For the text-containing cell, return its midpoint in (x, y) coordinate format. 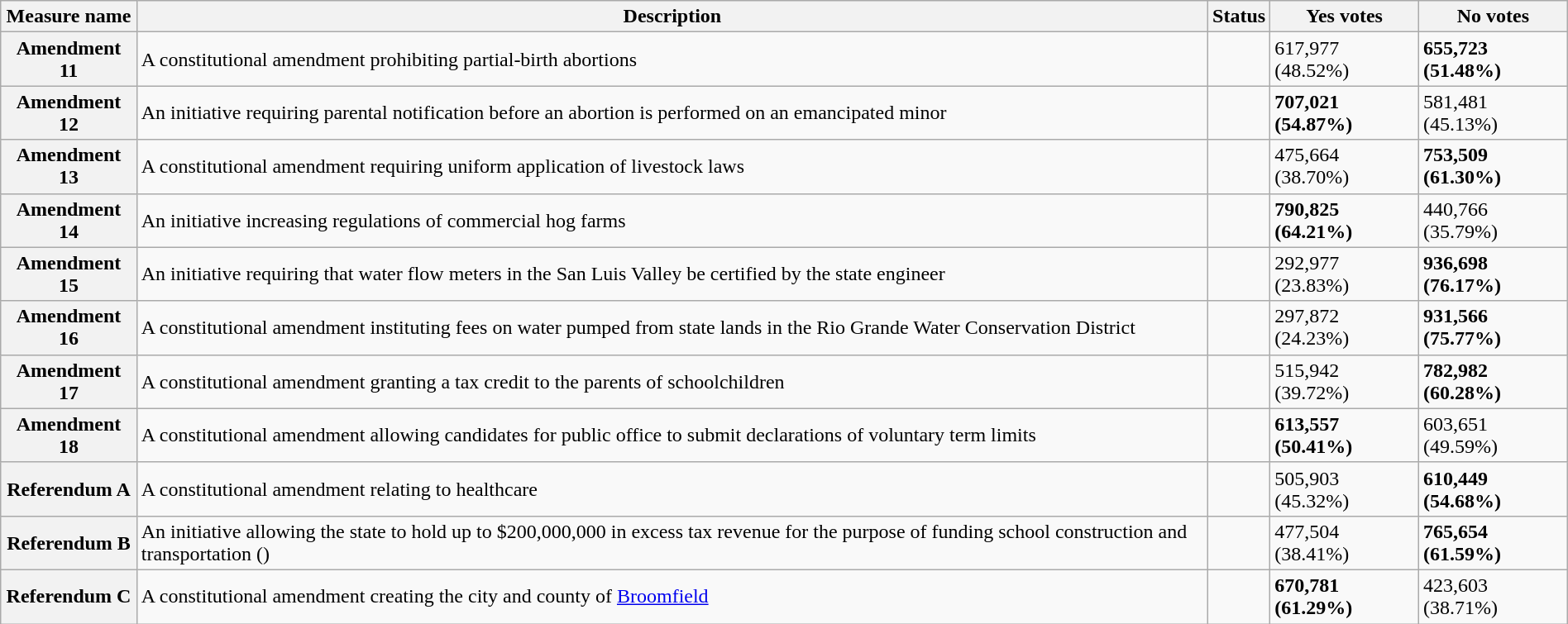
790,825 (64.21%) (1345, 220)
Amendment 14 (69, 220)
505,903 (45.32%) (1345, 489)
A constitutional amendment creating the city and county of Broomfield (672, 597)
Amendment 15 (69, 274)
An initiative increasing regulations of commercial hog farms (672, 220)
A constitutional amendment requiring uniform application of livestock laws (672, 167)
Measure name (69, 17)
Amendment 13 (69, 167)
297,872 (24.23%) (1345, 327)
670,781 (61.29%) (1345, 597)
Referendum C (69, 597)
A constitutional amendment instituting fees on water pumped from state lands in the Rio Grande Water Conservation District (672, 327)
617,977 (48.52%) (1345, 60)
475,664 (38.70%) (1345, 167)
936,698 (76.17%) (1493, 274)
A constitutional amendment prohibiting partial-birth abortions (672, 60)
515,942 (39.72%) (1345, 382)
A constitutional amendment allowing candidates for public office to submit declarations of voluntary term limits (672, 435)
Amendment 16 (69, 327)
An initiative requiring parental notification before an abortion is performed on an emancipated minor (672, 112)
292,977 (23.83%) (1345, 274)
Amendment 18 (69, 435)
No votes (1493, 17)
An initiative requiring that water flow meters in the San Luis Valley be certified by the state engineer (672, 274)
610,449 (54.68%) (1493, 489)
Referendum A (69, 489)
440,766 (35.79%) (1493, 220)
A constitutional amendment relating to healthcare (672, 489)
Referendum B (69, 542)
Amendment 17 (69, 382)
782,982 (60.28%) (1493, 382)
613,557 (50.41%) (1345, 435)
707,021 (54.87%) (1345, 112)
Description (672, 17)
477,504 (38.41%) (1345, 542)
931,566 (75.77%) (1493, 327)
603,651 (49.59%) (1493, 435)
765,654 (61.59%) (1493, 542)
753,509 (61.30%) (1493, 167)
423,603 (38.71%) (1493, 597)
A constitutional amendment granting a tax credit to the parents of schoolchildren (672, 382)
Amendment 12 (69, 112)
Amendment 11 (69, 60)
Yes votes (1345, 17)
Status (1239, 17)
655,723 (51.48%) (1493, 60)
581,481 (45.13%) (1493, 112)
